Provide the [x, y] coordinate of the cell's center where the given text is located.  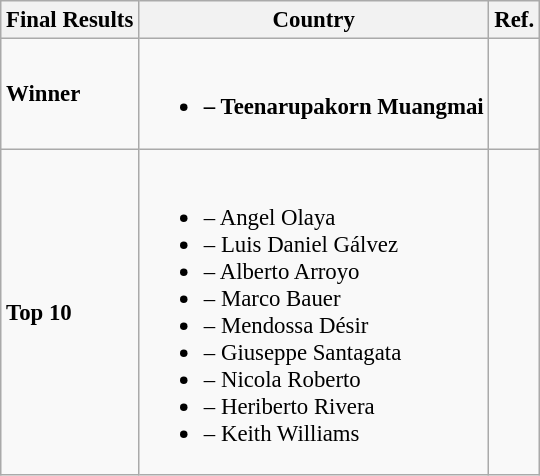
Final Results [70, 20]
Top 10 [70, 312]
Winner [70, 94]
Ref. [514, 20]
Country [314, 20]
– Teenarupakorn Muangmai [314, 94]
